Provide the [x, y] coordinate of the cell's center where the given text is located.  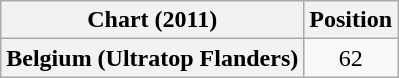
62 [351, 58]
Chart (2011) [152, 20]
Position [351, 20]
Belgium (Ultratop Flanders) [152, 58]
